Determine the (x, y) coordinate at the center of the cell enclosing the given text.  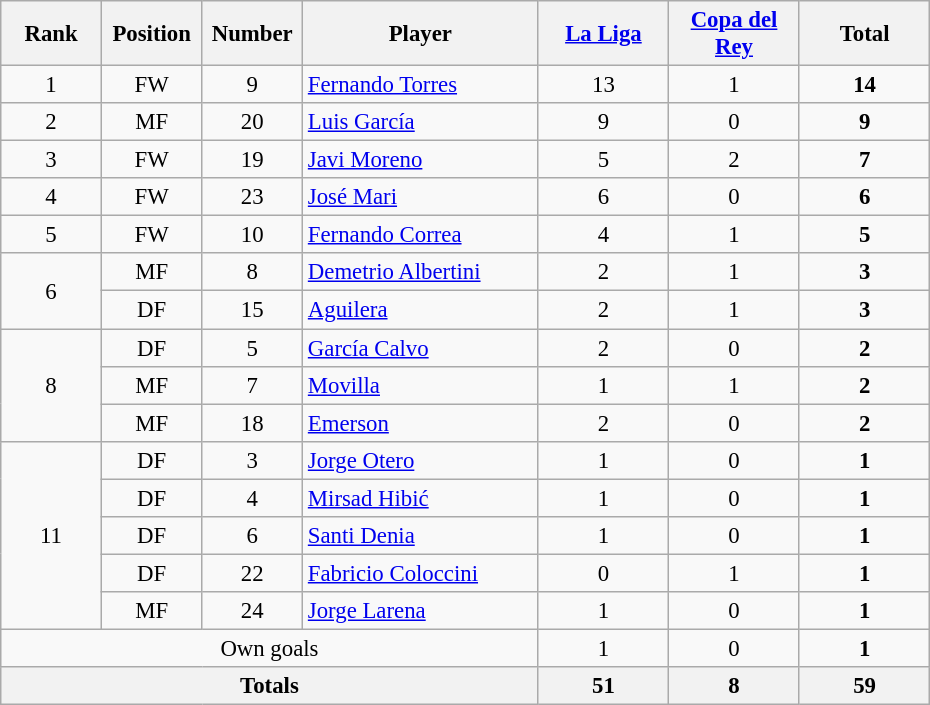
Luis García (421, 122)
Jorge Larena (421, 611)
11 (52, 535)
La Liga (604, 34)
14 (864, 85)
Fabricio Coloccini (421, 573)
Aguilera (421, 310)
Fernando Torres (421, 85)
24 (252, 611)
59 (864, 686)
Movilla (421, 385)
José Mari (421, 197)
Fernando Correa (421, 235)
Mirsad Hibić (421, 498)
19 (252, 160)
Number (252, 34)
Own goals (270, 648)
García Calvo (421, 348)
18 (252, 423)
Santi Denia (421, 536)
10 (252, 235)
Jorge Otero (421, 460)
Javi Moreno (421, 160)
15 (252, 310)
Copa del Rey (734, 34)
20 (252, 122)
Position (152, 34)
13 (604, 85)
Totals (270, 686)
Demetrio Albertini (421, 273)
Total (864, 34)
Emerson (421, 423)
22 (252, 573)
Rank (52, 34)
23 (252, 197)
Player (421, 34)
51 (604, 686)
